Scan for the cell matching the given text and deliver its [x, y] coordinate at center. 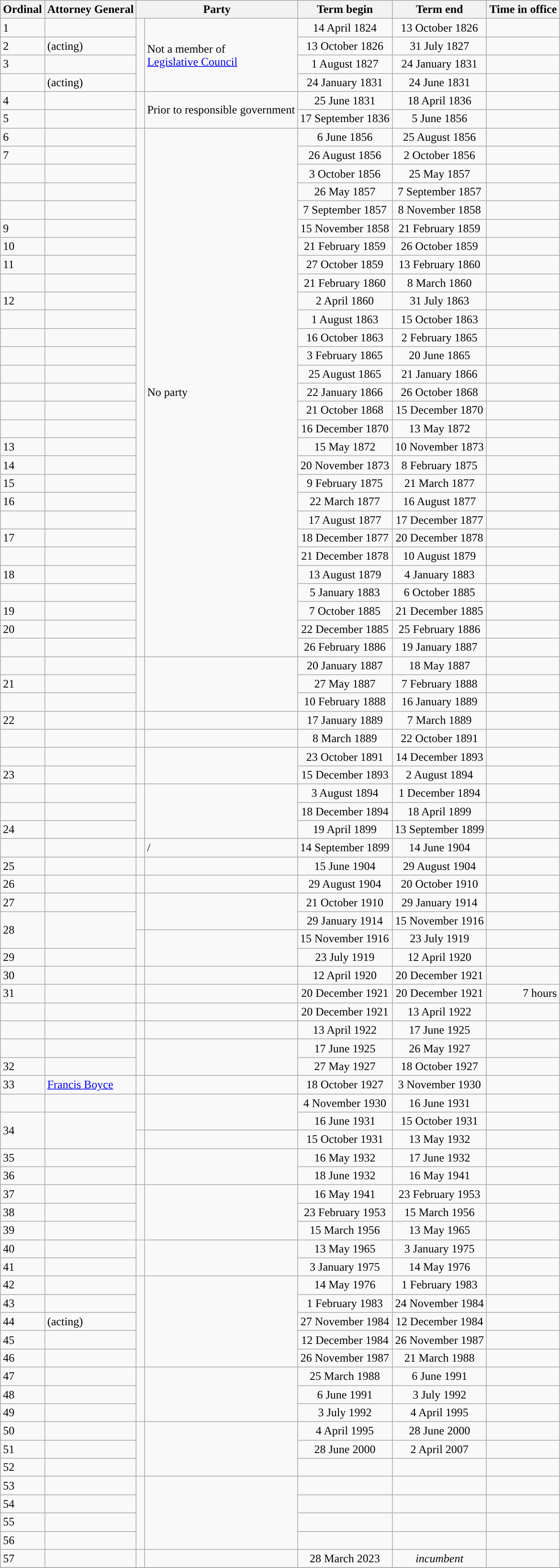
12 [22, 301]
20 December 1878 [439, 538]
13 February 1860 [439, 265]
26 [22, 884]
26 February 1886 [345, 647]
22 January 1866 [345, 392]
20 October 1910 [439, 884]
23 October 1891 [345, 756]
22 [22, 720]
17 September 1836 [345, 119]
21 February 1860 [345, 283]
17 June 1932 [439, 1158]
53 [22, 1486]
4 [22, 101]
21 [22, 684]
33 [22, 1084]
2 April 1860 [345, 301]
17 January 1889 [345, 720]
18 December 1877 [345, 538]
54 [22, 1504]
No party [221, 392]
45 [22, 1340]
7 hours [523, 993]
22 March 1877 [345, 501]
10 November 1873 [439, 447]
31 [22, 993]
16 October 1863 [345, 338]
1 December 1894 [439, 793]
10 February 1888 [345, 702]
36 [22, 1176]
3 August 1894 [345, 793]
3 November 1930 [439, 1084]
17 [22, 538]
3 October 1856 [345, 173]
55 [22, 1522]
14 December 1893 [439, 756]
3 [22, 64]
25 March 1988 [345, 1376]
15 [22, 483]
43 [22, 1303]
31 July 1863 [439, 301]
21 March 1988 [439, 1358]
21 January 1866 [439, 374]
39 [22, 1230]
9 February 1875 [345, 483]
27 May 1887 [345, 684]
51 [22, 1449]
1 August 1863 [345, 319]
34 [22, 1130]
13 [22, 447]
20 November 1873 [345, 465]
22 October 1891 [439, 738]
24 June 1831 [439, 82]
24 [22, 830]
Francis Boyce [90, 1084]
50 [22, 1431]
27 May 1927 [345, 1066]
13 September 1899 [439, 830]
25 August 1856 [439, 137]
11 [22, 265]
21 December 1885 [439, 611]
Prior to responsible government [221, 110]
4 November 1930 [345, 1103]
15 November 1858 [345, 228]
8 March 1860 [439, 283]
13 May 1932 [439, 1139]
7 March 1889 [439, 720]
18 June 1932 [345, 1176]
16 August 1877 [439, 501]
26 May 1927 [439, 1048]
23 [22, 775]
14 June 1904 [439, 848]
25 June 1831 [345, 101]
20 [22, 629]
4 January 1883 [439, 575]
28 March 2023 [345, 1558]
27 [22, 902]
19 [22, 611]
32 [22, 1066]
25 May 1857 [439, 173]
2 August 1894 [439, 775]
35 [22, 1158]
10 [22, 247]
26 October 1868 [439, 392]
7 February 1888 [439, 684]
21 March 1877 [439, 483]
5 January 1883 [345, 593]
15 December 1893 [345, 775]
46 [22, 1358]
38 [22, 1212]
Term begin [345, 10]
14 April 1824 [345, 28]
18 April 1899 [439, 812]
13 August 1879 [345, 575]
20 June 1865 [439, 356]
21 December 1878 [345, 556]
5 June 1856 [439, 119]
10 August 1879 [439, 556]
1 [22, 28]
7 October 1885 [345, 611]
37 [22, 1194]
19 January 1887 [439, 647]
15 December 1870 [439, 410]
6 [22, 137]
41 [22, 1267]
5 [22, 119]
6 June 1856 [345, 137]
Ordinal [22, 10]
30 [22, 975]
14 September 1899 [345, 848]
16 [22, 501]
52 [22, 1467]
6 October 1885 [439, 593]
16 May 1932 [345, 1158]
Attorney General [90, 10]
16 January 1889 [439, 702]
56 [22, 1540]
44 [22, 1321]
25 February 1886 [439, 629]
22 December 1885 [345, 629]
42 [22, 1285]
9 [22, 228]
28 [22, 930]
15 June 1904 [345, 866]
18 May 1887 [439, 666]
26 August 1856 [345, 155]
19 April 1899 [345, 830]
Not a member ofLegislative Council [221, 55]
16 December 1870 [345, 429]
Term end [439, 10]
7 [22, 155]
26 May 1857 [345, 192]
27 October 1859 [345, 265]
14 [22, 465]
18 December 1894 [345, 812]
2 October 1856 [439, 155]
18 April 1836 [439, 101]
8 March 1889 [345, 738]
8 February 1875 [439, 465]
26 October 1859 [439, 247]
20 January 1887 [345, 666]
3 February 1865 [345, 356]
49 [22, 1413]
15 October 1863 [439, 319]
48 [22, 1395]
Time in office [523, 10]
31 July 1827 [439, 46]
Party [217, 10]
15 May 1872 [345, 447]
2 February 1865 [439, 338]
2 [22, 46]
2 April 2007 [439, 1449]
29 [22, 957]
17 December 1877 [439, 519]
18 [22, 575]
25 [22, 866]
17 August 1877 [345, 519]
57 [22, 1558]
8 November 1858 [439, 210]
/ [221, 848]
27 November 1984 [345, 1321]
24 November 1984 [439, 1303]
25 August 1865 [345, 374]
40 [22, 1249]
21 October 1868 [345, 410]
13 May 1872 [439, 429]
incumbent [439, 1558]
21 October 1910 [345, 902]
1 August 1827 [345, 64]
47 [22, 1376]
